Pinpoint the cell where the given text exists, returning its [X, Y] midpoint coordinate. 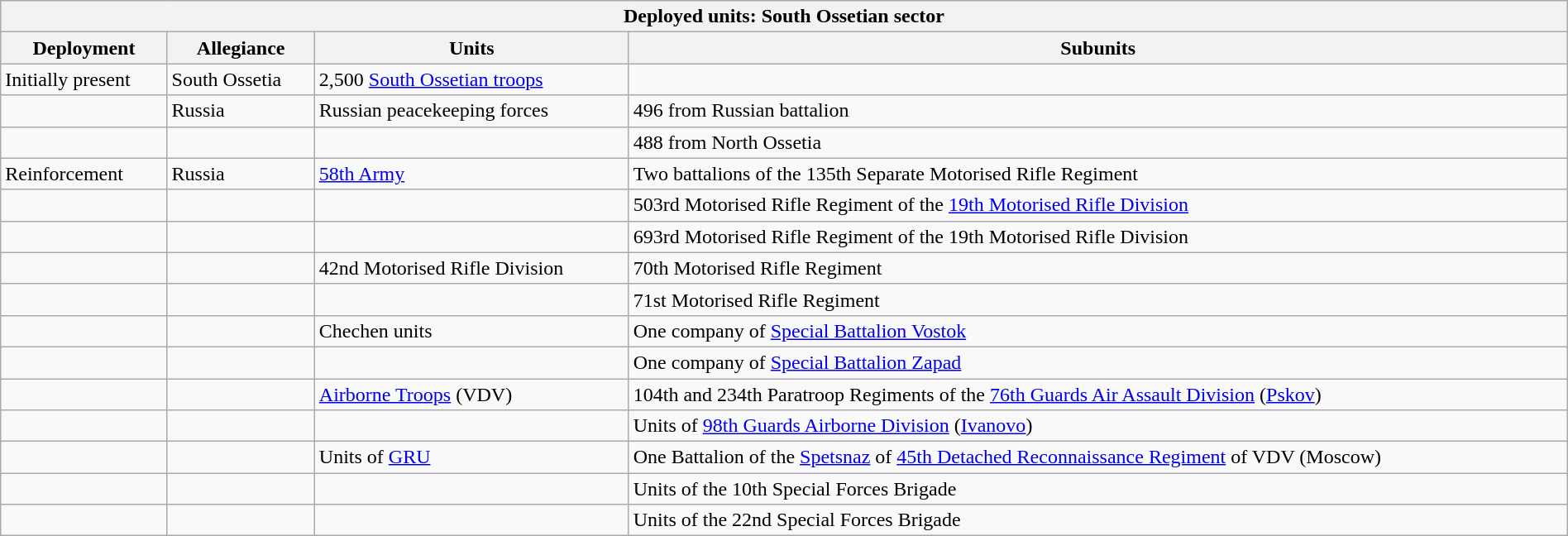
Allegiance [241, 48]
58th Army [471, 174]
South Ossetia [241, 79]
104th and 234th Paratroop Regiments of the 76th Guards Air Assault Division (Pskov) [1098, 395]
Chechen units [471, 331]
Deployed units: South Ossetian sector [784, 17]
71st Motorised Rifle Regiment [1098, 299]
Units of the 22nd Special Forces Brigade [1098, 520]
70th Motorised Rifle Regiment [1098, 268]
Deployment [84, 48]
Units of the 10th Special Forces Brigade [1098, 489]
488 from North Ossetia [1098, 142]
503rd Motorised Rifle Regiment of the 19th Motorised Rifle Division [1098, 205]
Units [471, 48]
Russian peacekeeping forces [471, 111]
2,500 South Ossetian troops [471, 79]
One company of Special Battalion Vostok [1098, 331]
42nd Motorised Rifle Division [471, 268]
Subunits [1098, 48]
One Battalion of the Spetsnaz of 45th Detached Reconnaissance Regiment of VDV (Moscow) [1098, 457]
Two battalions of the 135th Separate Motorised Rifle Regiment [1098, 174]
693rd Motorised Rifle Regiment of the 19th Motorised Rifle Division [1098, 237]
One company of Special Battalion Zapad [1098, 362]
Airborne Troops (VDV) [471, 395]
Initially present [84, 79]
Units of 98th Guards Airborne Division (Ivanovo) [1098, 426]
496 from Russian battalion [1098, 111]
Units of GRU [471, 457]
Reinforcement [84, 174]
